Return the [x, y] coordinate for the center point of the cell that contains the specified text.  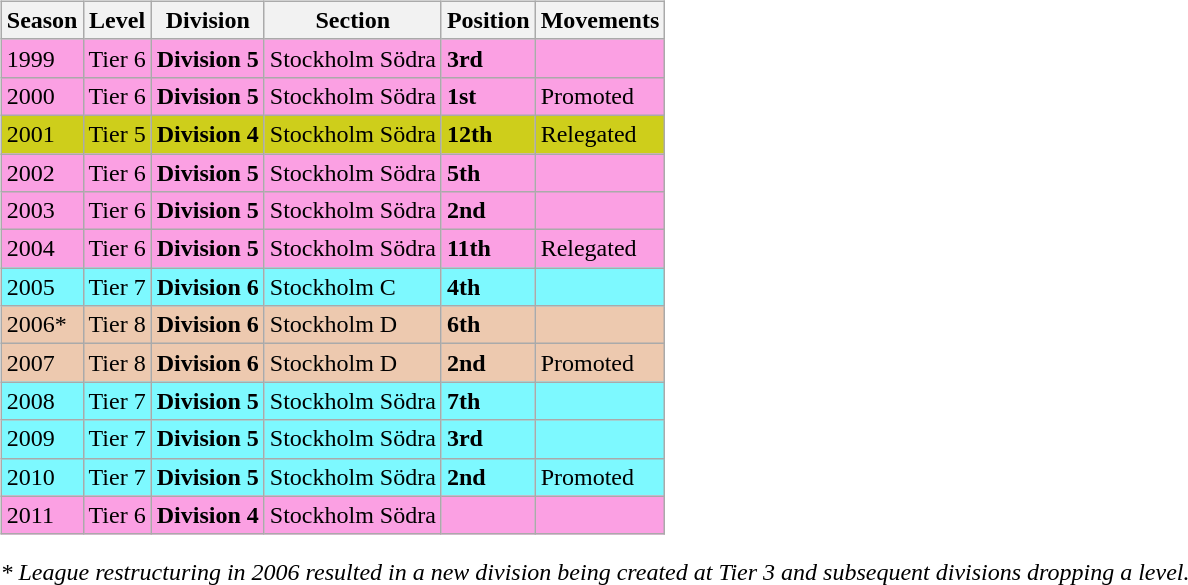
Stockholm C [352, 287]
2002 [42, 173]
Level [117, 20]
6th [488, 325]
Movements [600, 20]
7th [488, 401]
2000 [42, 96]
1999 [42, 58]
2001 [42, 134]
2010 [42, 477]
2006* [42, 325]
11th [488, 249]
2008 [42, 401]
2007 [42, 363]
Season [42, 20]
4th [488, 287]
2005 [42, 287]
Tier 5 [117, 134]
Section [352, 20]
1st [488, 96]
Position [488, 20]
2011 [42, 515]
Division [208, 20]
5th [488, 173]
2009 [42, 439]
2004 [42, 249]
2003 [42, 211]
12th [488, 134]
